Capture the cell that displays the provided text and extract its (X, Y) central coordinate. 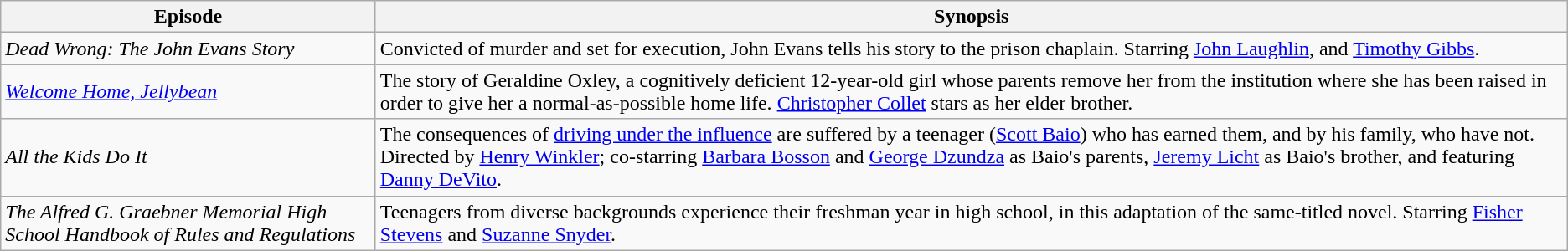
Convicted of murder and set for execution, John Evans tells his story to the prison chaplain. Starring John Laughlin, and Timothy Gibbs. (972, 49)
Welcome Home, Jellybean (188, 92)
Synopsis (972, 17)
The Alfred G. Graebner Memorial High School Handbook of Rules and Regulations (188, 223)
All the Kids Do It (188, 157)
Dead Wrong: The John Evans Story (188, 49)
Episode (188, 17)
